Detect which cell encompasses the target text, then output its (X, Y) center coordinate. 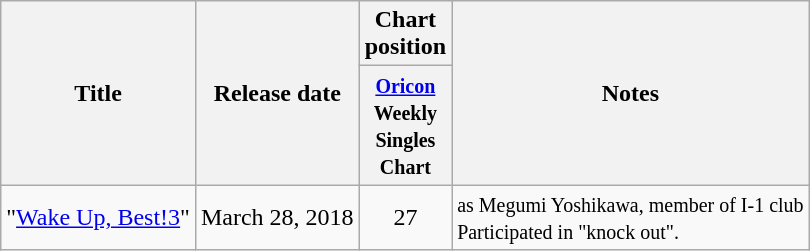
Chartposition (405, 34)
as Megumi Yoshikawa, member of I-1 clubParticipated in "knock out". (631, 218)
March 28, 2018 (277, 218)
"Wake Up, Best!3" (98, 218)
Title (98, 93)
OriconWeeklySinglesChart (405, 126)
Notes (631, 93)
27 (405, 218)
Release date (277, 93)
